Detect which cell encompasses the target text, then output its (X, Y) center coordinate. 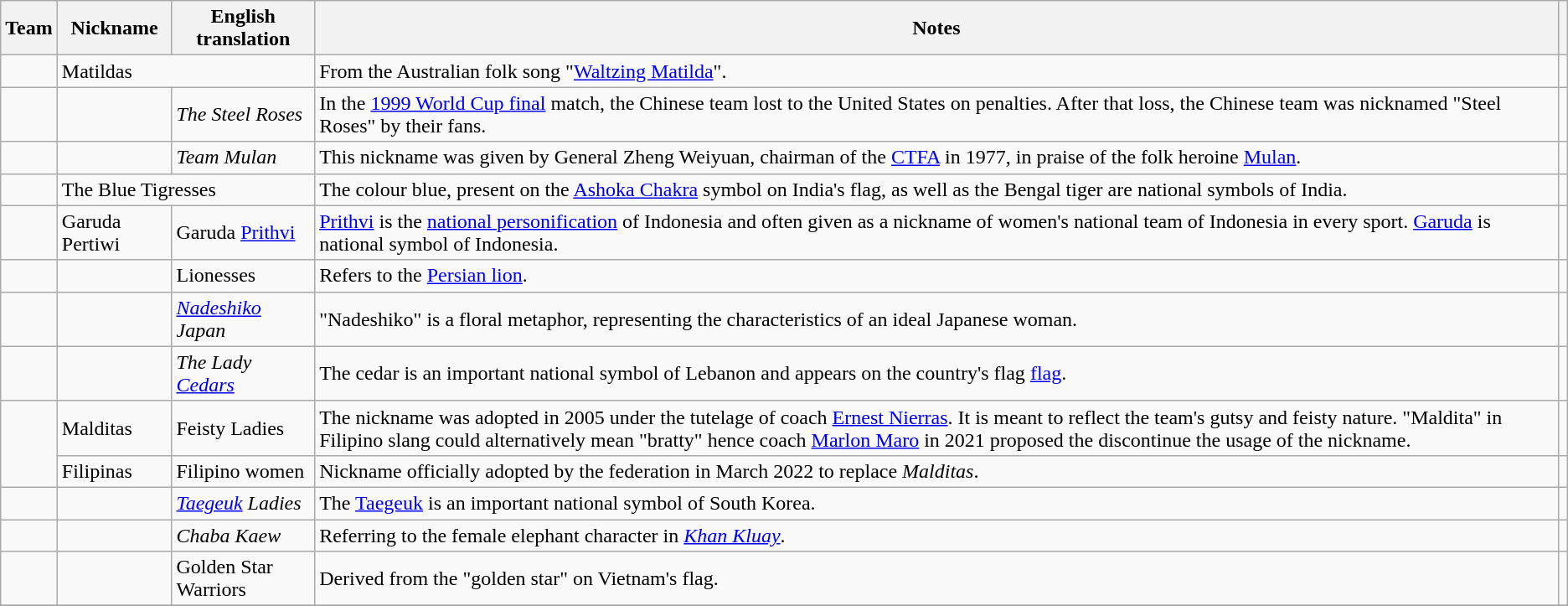
The cedar is an important national symbol of Lebanon and appears on the country's flag flag. (936, 374)
Filipino women (243, 471)
Filipinas (114, 471)
The Taegeuk is an important national symbol of South Korea. (936, 503)
Referring to the female elephant character in Khan Kluay. (936, 536)
Malditas (114, 427)
Nickname (114, 28)
Golden Star Warriors (243, 578)
The colour blue, present on the Ashoka Chakra symbol on India's flag, as well as the Bengal tiger are national symbols of India. (936, 189)
From the Australian folk song "Waltzing Matilda". (936, 71)
Matildas (186, 71)
Nickname officially adopted by the federation in March 2022 to replace Malditas. (936, 471)
Team (29, 28)
Team Mulan (243, 158)
Derived from the "golden star" on Vietnam's flag. (936, 578)
"Nadeshiko" is a floral metaphor, representing the characteristics of an ideal Japanese woman. (936, 319)
Notes (936, 28)
English translation (243, 28)
Garuda Prithvi (243, 233)
Lionesses (243, 276)
Refers to the Persian lion. (936, 276)
Taegeuk Ladies (243, 503)
The Blue Tigresses (186, 189)
Feisty Ladies (243, 427)
The Lady Cedars (243, 374)
Nadeshiko Japan (243, 319)
This nickname was given by General Zheng Weiyuan, chairman of the CTFA in 1977, in praise of the folk heroine Mulan. (936, 158)
Garuda Pertiwi (114, 233)
The Steel Roses (243, 114)
Chaba Kaew (243, 536)
